Return the [x, y] coordinate for the center point of the cell that contains the specified text.  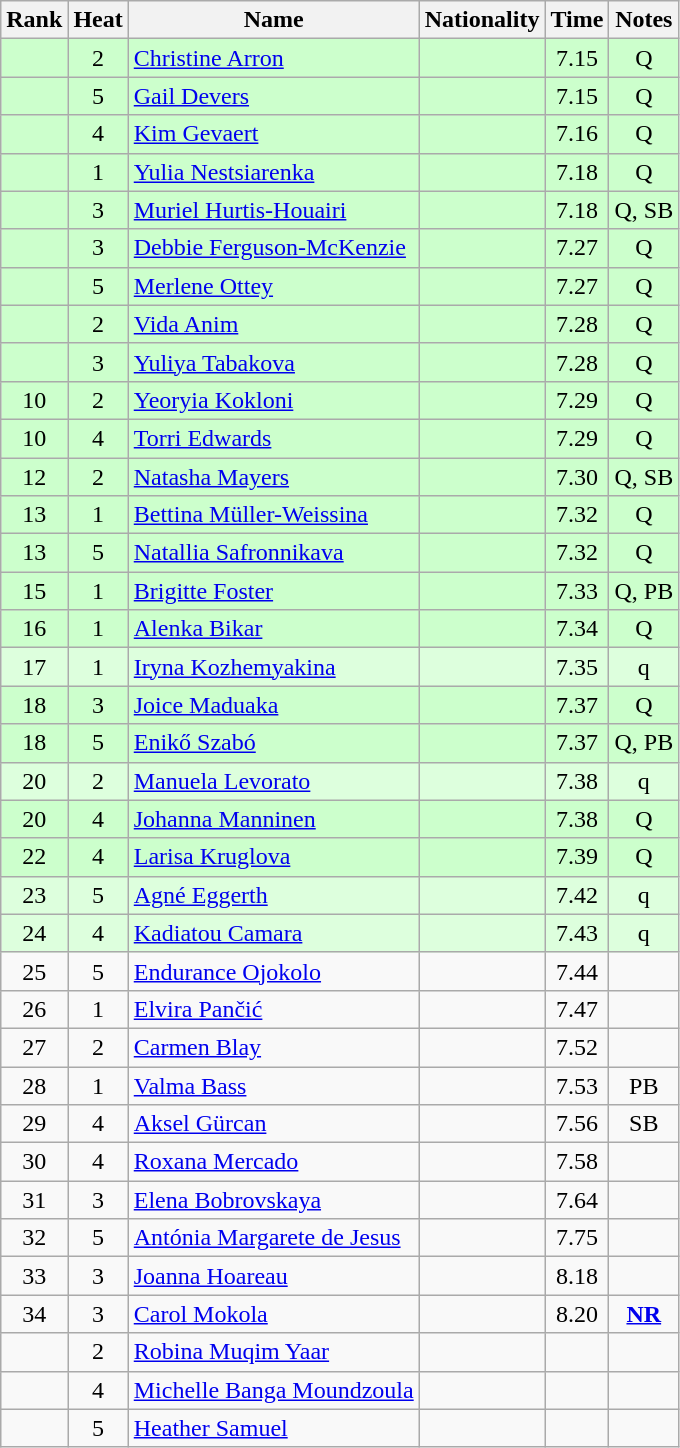
SB [644, 1124]
Merlene Ottey [274, 286]
Antónia Margarete de Jesus [274, 1238]
7.43 [577, 933]
Time [577, 20]
Torri Edwards [274, 438]
Iryna Kozhemyakina [274, 667]
Johanna Manninen [274, 819]
30 [34, 1162]
Rank [34, 20]
Nationality [482, 20]
7.39 [577, 857]
Natasha Mayers [274, 477]
Gail Devers [274, 96]
Bettina Müller-Weissina [274, 515]
Yeoryia Kokloni [274, 400]
Kadiatou Camara [274, 933]
Endurance Ojokolo [274, 971]
7.34 [577, 629]
27 [34, 1047]
15 [34, 591]
Enikő Szabó [274, 743]
Heat [98, 20]
7.33 [577, 591]
33 [34, 1276]
PB [644, 1085]
Larisa Kruglova [274, 857]
Elena Bobrovskaya [274, 1200]
Yulia Nestsiarenka [274, 172]
31 [34, 1200]
Elvira Pančić [274, 1009]
Vida Anim [274, 324]
Notes [644, 20]
7.52 [577, 1047]
7.42 [577, 895]
7.56 [577, 1124]
Christine Arron [274, 58]
32 [34, 1238]
Carmen Blay [274, 1047]
Agné Eggerth [274, 895]
Name [274, 20]
Kim Gevaert [274, 134]
7.16 [577, 134]
Debbie Ferguson-McKenzie [274, 248]
Muriel Hurtis-Houairi [274, 210]
Brigitte Foster [274, 591]
NR [644, 1314]
7.53 [577, 1085]
Heather Samuel [274, 1428]
12 [34, 477]
Natallia Safronnikava [274, 553]
Aksel Gürcan [274, 1124]
17 [34, 667]
Yuliya Tabakova [274, 362]
24 [34, 933]
Michelle Banga Moundzoula [274, 1390]
8.20 [577, 1314]
Manuela Levorato [274, 781]
7.75 [577, 1238]
25 [34, 971]
7.30 [577, 477]
28 [34, 1085]
16 [34, 629]
7.64 [577, 1200]
22 [34, 857]
8.18 [577, 1276]
7.44 [577, 971]
Valma Bass [274, 1085]
23 [34, 895]
7.47 [577, 1009]
7.35 [577, 667]
Joanna Hoareau [274, 1276]
Carol Mokola [274, 1314]
34 [34, 1314]
Alenka Bikar [274, 629]
29 [34, 1124]
7.58 [577, 1162]
Joice Maduaka [274, 705]
Roxana Mercado [274, 1162]
26 [34, 1009]
Robina Muqim Yaar [274, 1352]
